Find where the given text appears and provide that cell's center as (X, Y) coordinate. 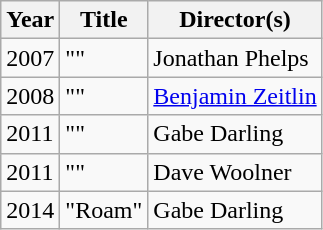
Benjamin Zeitlin (235, 96)
Year (30, 20)
2008 (30, 96)
"Roam" (104, 210)
2014 (30, 210)
Jonathan Phelps (235, 58)
Title (104, 20)
Dave Woolner (235, 172)
Director(s) (235, 20)
2007 (30, 58)
